Return the (X, Y) coordinate for the center point of the cell that contains the specified text.  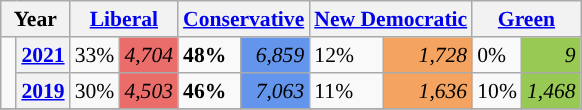
1,636 (428, 91)
1,728 (428, 55)
10% (497, 91)
48% (209, 55)
Conservative (244, 19)
4,704 (148, 55)
Green (526, 19)
7,063 (274, 91)
6,859 (274, 55)
Year (36, 19)
2021 (42, 55)
46% (209, 91)
30% (95, 91)
12% (346, 55)
New Democratic (390, 19)
0% (497, 55)
9 (552, 55)
Liberal (124, 19)
33% (95, 55)
11% (346, 91)
2019 (42, 91)
1,468 (552, 91)
4,503 (148, 91)
